Determine the (x, y) coordinate at the center of the cell enclosing the given text.  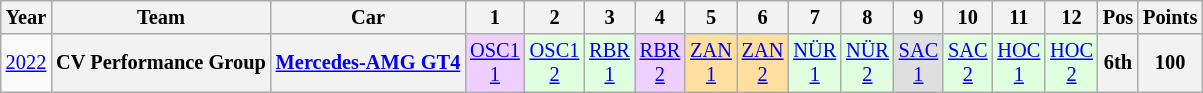
RBR2 (660, 63)
Year (26, 17)
SAC1 (918, 63)
HOC1 (1018, 63)
Pos (1118, 17)
6th (1118, 63)
3 (609, 17)
1 (495, 17)
11 (1018, 17)
Mercedes-AMG GT4 (368, 63)
ZAN1 (711, 63)
SAC2 (968, 63)
2 (555, 17)
8 (868, 17)
6 (763, 17)
CV Performance Group (161, 63)
HOC2 (1072, 63)
9 (918, 17)
ZAN2 (763, 63)
OSC11 (495, 63)
Car (368, 17)
2022 (26, 63)
12 (1072, 17)
RBR1 (609, 63)
100 (1170, 63)
OSC12 (555, 63)
7 (814, 17)
Team (161, 17)
NÜR1 (814, 63)
10 (968, 17)
5 (711, 17)
Points (1170, 17)
4 (660, 17)
NÜR2 (868, 63)
